From the cell containing the given text, extract its center point as [X, Y] coordinate. 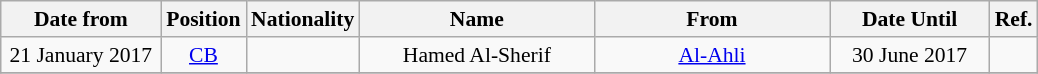
30 June 2017 [910, 55]
Ref. [1014, 19]
Date from [81, 19]
Name [476, 19]
Al-Ahli [712, 55]
Date Until [910, 19]
Position [204, 19]
Hamed Al-Sherif [476, 55]
Nationality [302, 19]
CB [204, 55]
From [712, 19]
21 January 2017 [81, 55]
